For the text-containing cell, return its midpoint in [X, Y] coordinate format. 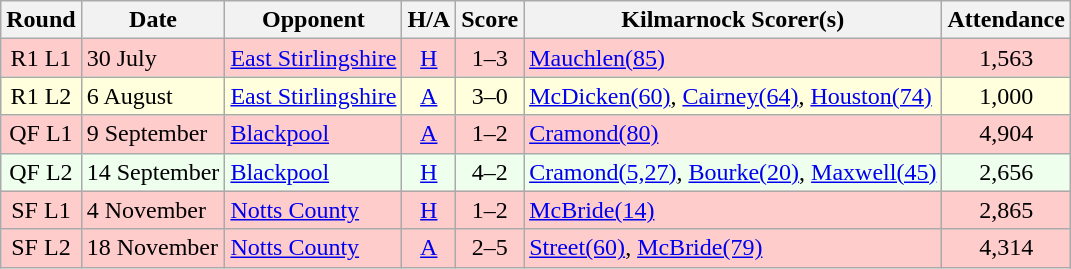
Cramond(80) [733, 134]
18 November [153, 248]
4–2 [490, 172]
4 November [153, 210]
SF L1 [41, 210]
4,904 [1006, 134]
Cramond(5,27), Bourke(20), Maxwell(45) [733, 172]
14 September [153, 172]
McBride(14) [733, 210]
1–3 [490, 58]
Kilmarnock Scorer(s) [733, 20]
R1 L1 [41, 58]
Attendance [1006, 20]
QF L2 [41, 172]
McDicken(60), Cairney(64), Houston(74) [733, 96]
6 August [153, 96]
1,563 [1006, 58]
H/A [429, 20]
Street(60), McBride(79) [733, 248]
2–5 [490, 248]
Mauchlen(85) [733, 58]
Date [153, 20]
Opponent [314, 20]
1,000 [1006, 96]
9 September [153, 134]
R1 L2 [41, 96]
30 July [153, 58]
Round [41, 20]
2,656 [1006, 172]
SF L2 [41, 248]
4,314 [1006, 248]
QF L1 [41, 134]
Score [490, 20]
2,865 [1006, 210]
3–0 [490, 96]
